Capture the cell that displays the provided text and extract its (X, Y) central coordinate. 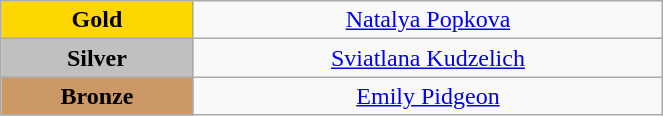
Emily Pidgeon (428, 96)
Sviatlana Kudzelich (428, 58)
Gold (97, 20)
Natalya Popkova (428, 20)
Silver (97, 58)
Bronze (97, 96)
